Provide the [X, Y] coordinate of the cell's center where the given text is located.  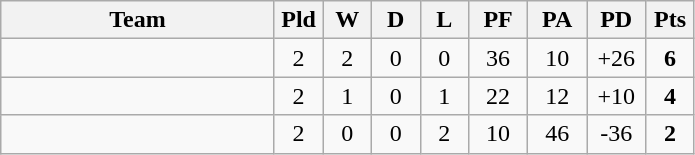
W [348, 20]
L [444, 20]
4 [670, 96]
D [396, 20]
Pts [670, 20]
+10 [616, 96]
PA [558, 20]
12 [558, 96]
Pld [298, 20]
PF [498, 20]
46 [558, 134]
6 [670, 58]
+26 [616, 58]
PD [616, 20]
Team [138, 20]
22 [498, 96]
36 [498, 58]
-36 [616, 134]
